From the cell containing the given text, extract its center point as (x, y) coordinate. 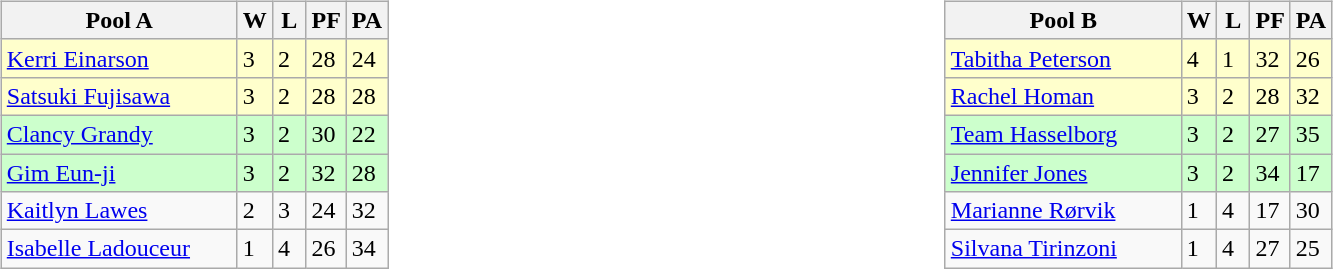
Gim Eun-ji (119, 173)
25 (1310, 249)
Rachel Homan (1063, 96)
Team Hasselborg (1063, 134)
Pool B (1063, 20)
Tabitha Peterson (1063, 58)
Pool A (119, 20)
35 (1310, 134)
22 (366, 134)
Isabelle Ladouceur (119, 249)
Silvana Tirinzoni (1063, 249)
Clancy Grandy (119, 134)
Satsuki Fujisawa (119, 96)
Jennifer Jones (1063, 173)
Kerri Einarson (119, 58)
Kaitlyn Lawes (119, 211)
Marianne Rørvik (1063, 211)
